Find where the given text appears and provide that cell's center as (x, y) coordinate. 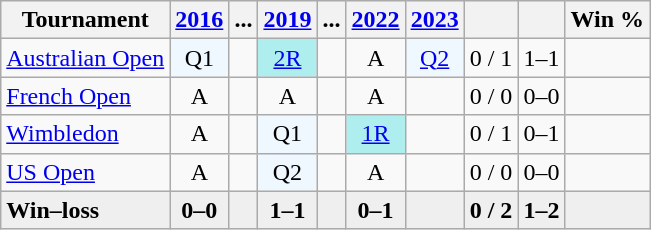
1–2 (542, 210)
Tournament (86, 20)
2023 (434, 20)
US Open (86, 172)
French Open (86, 96)
2019 (288, 20)
1R (376, 134)
2016 (200, 20)
2R (288, 58)
0 / 2 (491, 210)
Australian Open (86, 58)
Win % (608, 20)
Wimbledon (86, 134)
Win–loss (86, 210)
2022 (376, 20)
